Extract the (X, Y) coordinate from the center of the cell holding the provided text.  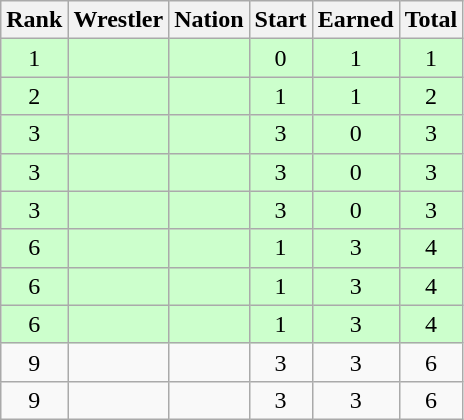
Start (280, 20)
Wrestler (118, 20)
Nation (209, 20)
Earned (356, 20)
Rank (34, 20)
Total (431, 20)
